Return the (X, Y) coordinate for the center point of the cell that contains the specified text.  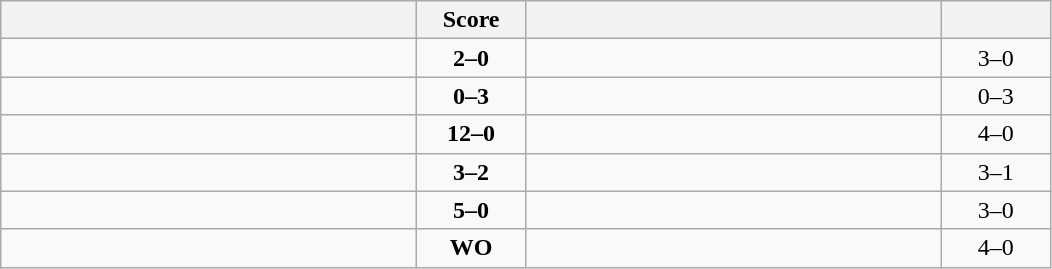
5–0 (472, 210)
12–0 (472, 134)
Score (472, 20)
3–2 (472, 172)
WO (472, 248)
3–1 (996, 172)
2–0 (472, 58)
